Determine the [X, Y] coordinate at the center of the cell enclosing the given text.  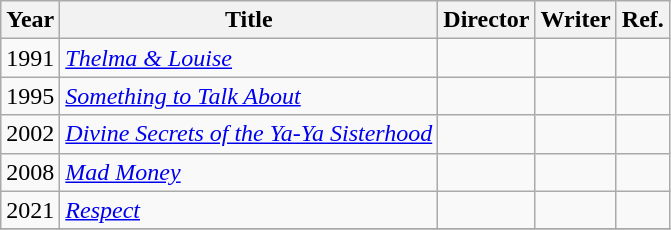
2021 [30, 210]
Director [486, 20]
Ref. [642, 20]
Writer [576, 20]
Title [249, 20]
2002 [30, 134]
Year [30, 20]
2008 [30, 172]
Divine Secrets of the Ya-Ya Sisterhood [249, 134]
1995 [30, 96]
Mad Money [249, 172]
Something to Talk About [249, 96]
1991 [30, 58]
Respect [249, 210]
Thelma & Louise [249, 58]
